Find where the given text appears and provide that cell's center as (x, y) coordinate. 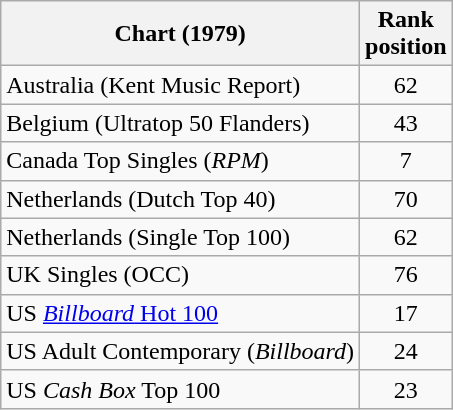
Belgium (Ultratop 50 Flanders) (180, 123)
Netherlands (Single Top 100) (180, 237)
US Adult Contemporary (Billboard) (180, 351)
70 (406, 199)
US Cash Box Top 100 (180, 389)
Australia (Kent Music Report) (180, 85)
43 (406, 123)
Netherlands (Dutch Top 40) (180, 199)
UK Singles (OCC) (180, 275)
23 (406, 389)
Rankposition (406, 34)
7 (406, 161)
Canada Top Singles (RPM) (180, 161)
24 (406, 351)
US Billboard Hot 100 (180, 313)
Chart (1979) (180, 34)
17 (406, 313)
76 (406, 275)
